Locate the cell with the specified text and output its (X, Y) center coordinate. 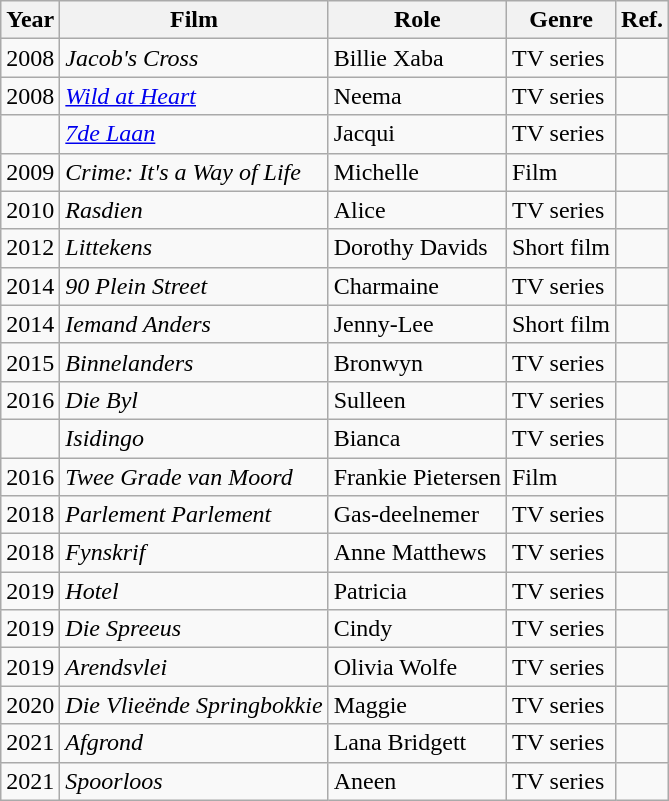
Lana Bridgett (417, 743)
Die Vlieënde Springbokkie (194, 705)
Anne Matthews (417, 553)
Role (417, 20)
Jenny-Lee (417, 324)
Maggie (417, 705)
Spoorloos (194, 781)
Arendsvlei (194, 667)
Afgrond (194, 743)
Die Spreeus (194, 629)
2009 (30, 172)
Binnelanders (194, 362)
Parlement Parlement (194, 515)
Charmaine (417, 286)
Michelle (417, 172)
Alice (417, 210)
Frankie Pietersen (417, 477)
Gas-deelnemer (417, 515)
Dorothy Davids (417, 248)
Isidingo (194, 438)
Year (30, 20)
Jacqui (417, 134)
Twee Grade van Moord (194, 477)
Ref. (642, 20)
Wild at Heart (194, 96)
Fynskrif (194, 553)
Jacob's Cross (194, 58)
Crime: It's a Way of Life (194, 172)
Neema (417, 96)
2015 (30, 362)
Genre (560, 20)
7de Laan (194, 134)
Iemand Anders (194, 324)
Littekens (194, 248)
Die Byl (194, 400)
Hotel (194, 591)
Cindy (417, 629)
Aneen (417, 781)
Rasdien (194, 210)
2010 (30, 210)
90 Plein Street (194, 286)
Billie Xaba (417, 58)
Bianca (417, 438)
Patricia (417, 591)
Sulleen (417, 400)
Olivia Wolfe (417, 667)
2020 (30, 705)
2012 (30, 248)
Bronwyn (417, 362)
